Capture the cell that displays the provided text and extract its (X, Y) central coordinate. 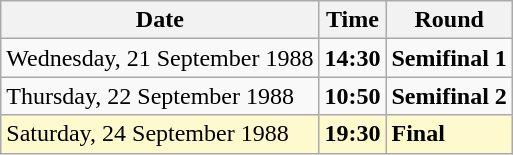
Saturday, 24 September 1988 (160, 134)
10:50 (352, 96)
Date (160, 20)
Round (449, 20)
Semifinal 2 (449, 96)
Final (449, 134)
Time (352, 20)
19:30 (352, 134)
14:30 (352, 58)
Wednesday, 21 September 1988 (160, 58)
Semifinal 1 (449, 58)
Thursday, 22 September 1988 (160, 96)
